Search for the cell housing the specified text and yield its [X, Y] center coordinate. 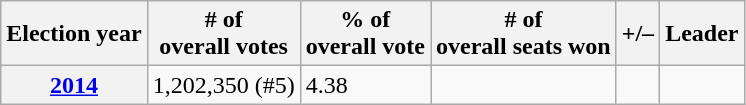
2014 [74, 85]
1,202,350 (#5) [224, 85]
Election year [74, 34]
% ofoverall vote [365, 34]
# ofoverall votes [224, 34]
+/– [638, 34]
4.38 [365, 85]
Leader [702, 34]
# ofoverall seats won [524, 34]
